Find where the given text appears and provide that cell's center as [X, Y] coordinate. 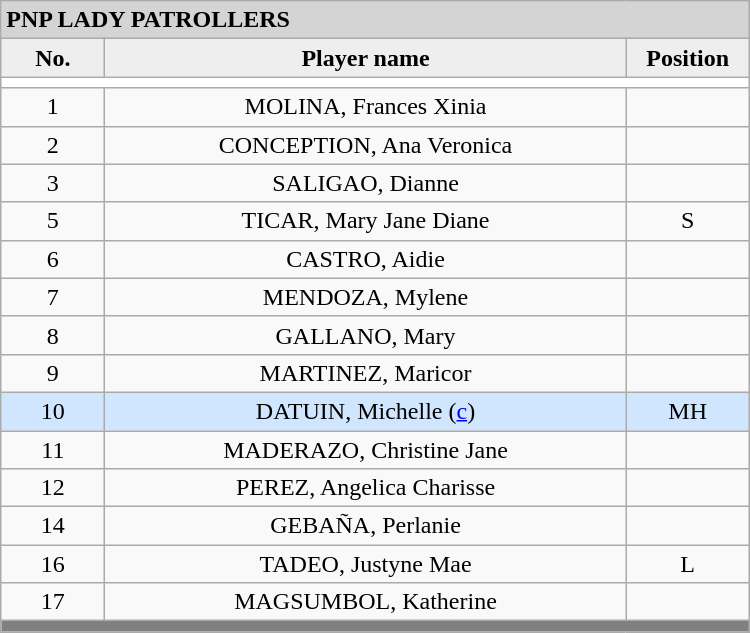
Player name [366, 58]
14 [53, 526]
11 [53, 449]
CASTRO, Aidie [366, 259]
6 [53, 259]
16 [53, 564]
CONCEPTION, Ana Veronica [366, 145]
1 [53, 107]
TICAR, Mary Jane Diane [366, 221]
MARTINEZ, Maricor [366, 373]
7 [53, 297]
MAGSUMBOL, Katherine [366, 602]
GALLANO, Mary [366, 335]
MH [688, 411]
MENDOZA, Mylene [366, 297]
No. [53, 58]
GEBAÑA, Perlanie [366, 526]
SALIGAO, Dianne [366, 183]
9 [53, 373]
S [688, 221]
Position [688, 58]
12 [53, 488]
8 [53, 335]
PNP LADY PATROLLERS [375, 20]
MOLINA, Frances Xinia [366, 107]
10 [53, 411]
TADEO, Justyne Mae [366, 564]
DATUIN, Michelle (c) [366, 411]
3 [53, 183]
17 [53, 602]
MADERAZO, Christine Jane [366, 449]
L [688, 564]
PEREZ, Angelica Charisse [366, 488]
5 [53, 221]
2 [53, 145]
